Capture the cell that displays the provided text and extract its [x, y] central coordinate. 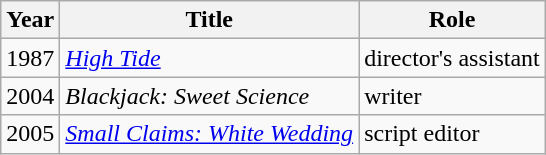
Title [210, 20]
2004 [30, 96]
2005 [30, 134]
Role [452, 20]
writer [452, 96]
script editor [452, 134]
Small Claims: White Wedding [210, 134]
director's assistant [452, 58]
High Tide [210, 58]
Blackjack: Sweet Science [210, 96]
1987 [30, 58]
Year [30, 20]
